Extract the (X, Y) coordinate from the center of the cell holding the provided text.  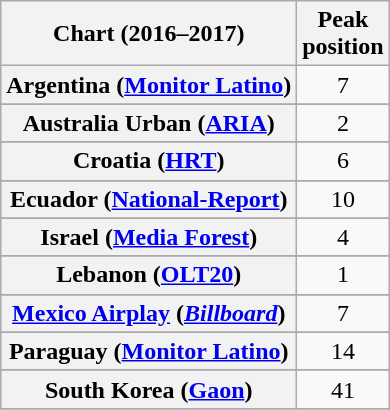
Ecuador (National-Report) (149, 199)
Paraguay (Monitor Latino) (149, 351)
10 (343, 199)
Australia Urban (ARIA) (149, 123)
6 (343, 161)
1 (343, 275)
Mexico Airplay (Billboard) (149, 313)
South Korea (Gaon) (149, 389)
Croatia (HRT) (149, 161)
Chart (2016–2017) (149, 34)
41 (343, 389)
14 (343, 351)
Israel (Media Forest) (149, 237)
Argentina (Monitor Latino) (149, 85)
4 (343, 237)
2 (343, 123)
Peak position (343, 34)
Lebanon (OLT20) (149, 275)
